Determine the (x, y) coordinate at the center of the cell enclosing the given text.  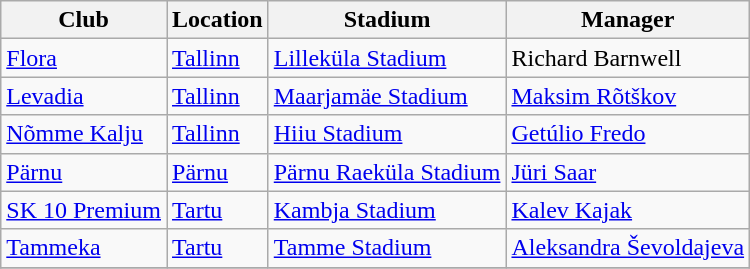
Richard Barnwell (628, 58)
Kalev Kajak (628, 210)
Getúlio Fredo (628, 134)
Club (84, 20)
Hiiu Stadium (387, 134)
Maksim Rõtškov (628, 96)
Kambja Stadium (387, 210)
Pärnu Raeküla Stadium (387, 172)
Lilleküla Stadium (387, 58)
Manager (628, 20)
Maarjamäe Stadium (387, 96)
Flora (84, 58)
Location (217, 20)
Aleksandra Ševoldajeva (628, 248)
SK 10 Premium (84, 210)
Levadia (84, 96)
Nõmme Kalju (84, 134)
Stadium (387, 20)
Tamme Stadium (387, 248)
Tammeka (84, 248)
Jüri Saar (628, 172)
